Return the (x, y) coordinate for the center point of the cell that contains the specified text.  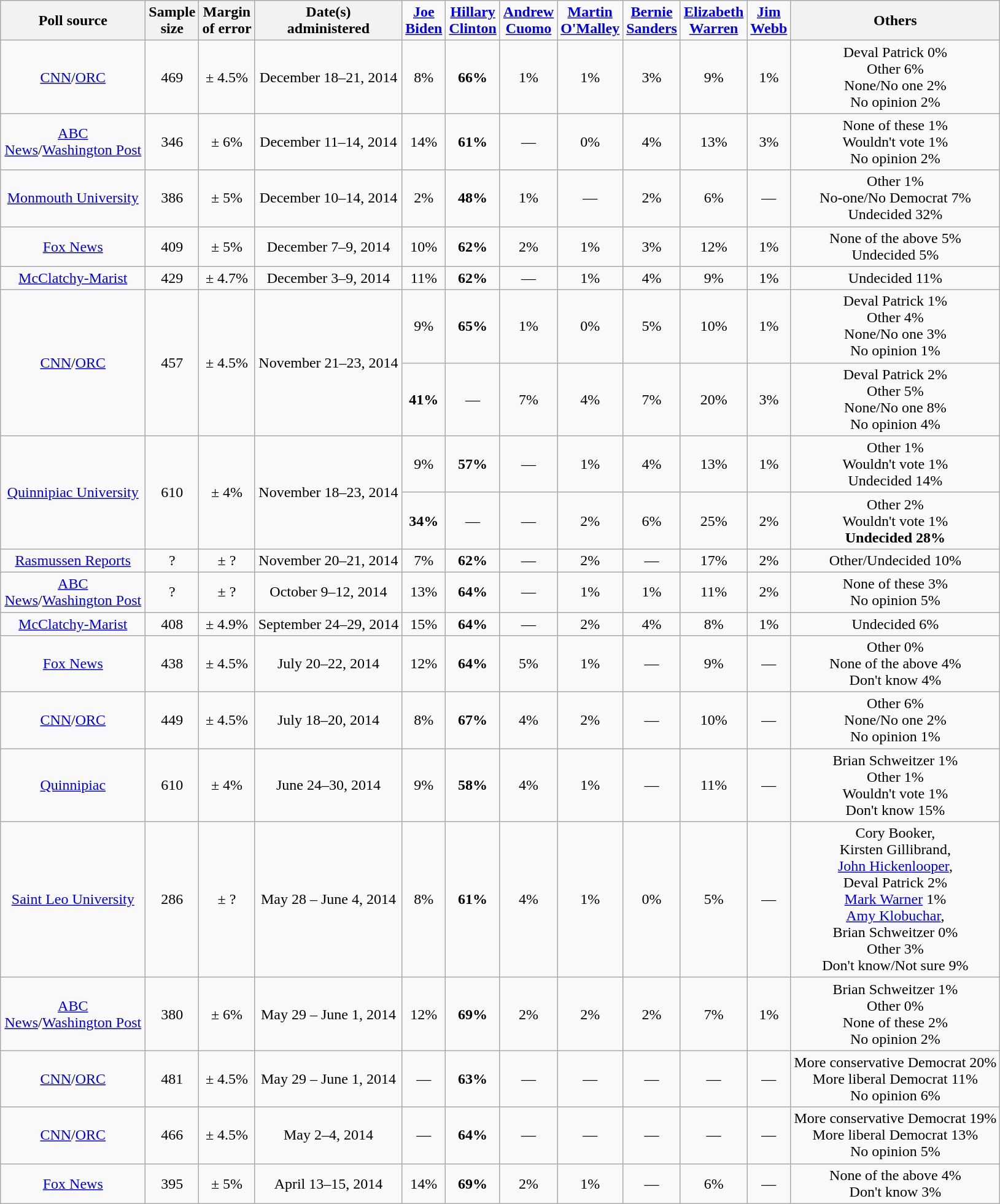
386 (172, 198)
Brian Schweitzer 1%Other 0%None of these 2%No opinion 2% (895, 1014)
449 (172, 720)
May 28 – June 4, 2014 (328, 900)
Deval Patrick 0%Other 6%None/No one 2%No opinion 2% (895, 77)
ElizabethWarren (713, 21)
December 7–9, 2014 (328, 247)
November 21–23, 2014 (328, 363)
AndrewCuomo (528, 21)
Undecided 11% (895, 278)
481 (172, 1079)
63% (473, 1079)
JimWebb (769, 21)
October 9–12, 2014 (328, 592)
December 3–9, 2014 (328, 278)
346 (172, 142)
None of these 3%No opinion 5% (895, 592)
Other 6%None/No one 2%No opinion 1% (895, 720)
65% (473, 326)
Deval Patrick 1%Other 4%None/No one 3%No opinion 1% (895, 326)
20% (713, 399)
± 4.7% (227, 278)
438 (172, 664)
Other 1%Wouldn't vote 1%Undecided 14% (895, 464)
Brian Schweitzer 1%Other 1%Wouldn't vote 1%Don't know 15% (895, 785)
Others (895, 21)
Other 1%No-one/No Democrat 7%Undecided 32% (895, 198)
Monmouth University (73, 198)
Other/Undecided 10% (895, 560)
Saint Leo University (73, 900)
Undecided 6% (895, 624)
Quinnipiac (73, 785)
April 13–15, 2014 (328, 1183)
September 24–29, 2014 (328, 624)
Date(s) administered (328, 21)
Poll source (73, 21)
466 (172, 1135)
More conservative Democrat 19%More liberal Democrat 13%No opinion 5% (895, 1135)
MartinO'Malley (591, 21)
± 4.9% (227, 624)
June 24–30, 2014 (328, 785)
HillaryClinton (473, 21)
November 20–21, 2014 (328, 560)
May 2–4, 2014 (328, 1135)
November 18–23, 2014 (328, 492)
Samplesize (172, 21)
Deval Patrick 2%Other 5%None/No one 8%No opinion 4% (895, 399)
July 18–20, 2014 (328, 720)
409 (172, 247)
December 10–14, 2014 (328, 198)
Other 0%None of the above 4%Don't know 4% (895, 664)
469 (172, 77)
380 (172, 1014)
Margin of error (227, 21)
408 (172, 624)
December 11–14, 2014 (328, 142)
Cory Booker,Kirsten Gillibrand,John Hickenlooper,Deval Patrick 2%Mark Warner 1%Amy Klobuchar,Brian Schweitzer 0%Other 3%Don't know/Not sure 9% (895, 900)
34% (424, 520)
JoeBiden (424, 21)
395 (172, 1183)
None of the above 4%Don't know 3% (895, 1183)
67% (473, 720)
17% (713, 560)
25% (713, 520)
More conservative Democrat 20%More liberal Democrat 11%No opinion 6% (895, 1079)
66% (473, 77)
None of the above 5%Undecided 5% (895, 247)
286 (172, 900)
Other 2%Wouldn't vote 1%Undecided 28% (895, 520)
15% (424, 624)
58% (473, 785)
None of these 1%Wouldn't vote 1%No opinion 2% (895, 142)
457 (172, 363)
BernieSanders (652, 21)
Quinnipiac University (73, 492)
July 20–22, 2014 (328, 664)
Rasmussen Reports (73, 560)
429 (172, 278)
48% (473, 198)
57% (473, 464)
December 18–21, 2014 (328, 77)
41% (424, 399)
